Provide the [X, Y] coordinate of the cell's center where the given text is located.  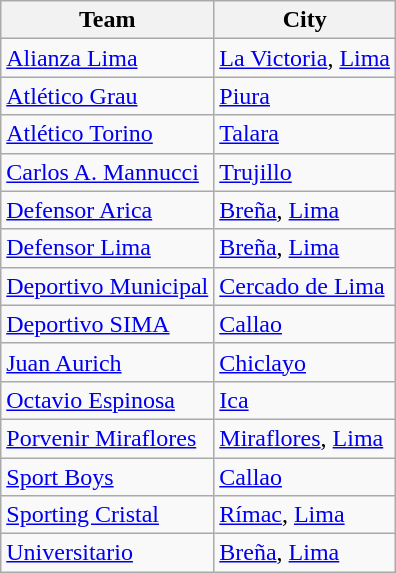
Porvenir Miraflores [108, 438]
Rímac, Lima [305, 515]
Team [108, 20]
Sporting Cristal [108, 515]
Cercado de Lima [305, 286]
Chiclayo [305, 362]
Octavio Espinosa [108, 400]
Universitario [108, 553]
Carlos A. Mannucci [108, 172]
Atlético Grau [108, 96]
La Victoria, Lima [305, 58]
City [305, 20]
Alianza Lima [108, 58]
Ica [305, 400]
Sport Boys [108, 477]
Miraflores, Lima [305, 438]
Atlético Torino [108, 134]
Piura [305, 96]
Juan Aurich [108, 362]
Trujillo [305, 172]
Defensor Lima [108, 248]
Deportivo Municipal [108, 286]
Talara [305, 134]
Deportivo SIMA [108, 324]
Defensor Arica [108, 210]
